For the text-containing cell, return its midpoint in (x, y) coordinate format. 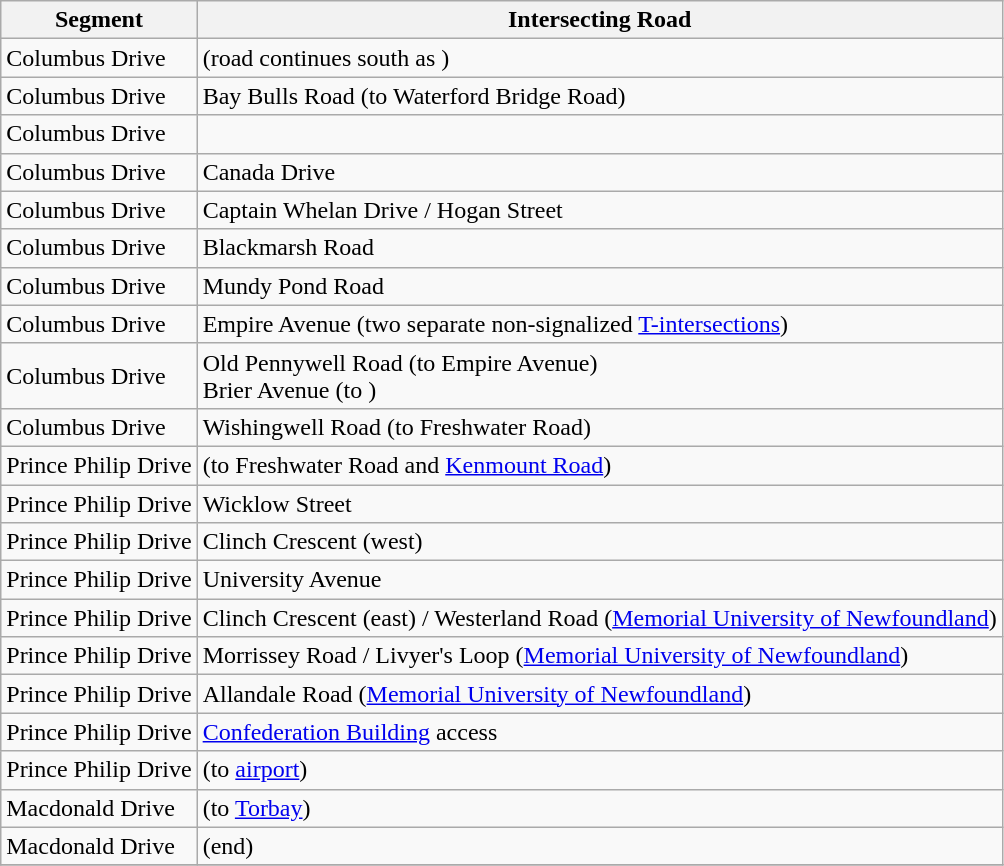
Canada Drive (600, 172)
Captain Whelan Drive / Hogan Street (600, 210)
(to Freshwater Road and Kenmount Road) (600, 465)
Allandale Road (Memorial University of Newfoundland) (600, 694)
Intersecting Road (600, 20)
Clinch Crescent (east) / Westerland Road (Memorial University of Newfoundland) (600, 618)
Mundy Pond Road (600, 286)
Segment (99, 20)
Wicklow Street (600, 503)
(road continues south as ) (600, 58)
(end) (600, 846)
Empire Avenue (two separate non-signalized T-intersections) (600, 324)
Bay Bulls Road (to Waterford Bridge Road) (600, 96)
Confederation Building access (600, 732)
University Avenue (600, 580)
Wishingwell Road (to Freshwater Road) (600, 427)
Clinch Crescent (west) (600, 542)
(to Torbay) (600, 808)
Blackmarsh Road (600, 248)
(to airport) (600, 770)
Old Pennywell Road (to Empire Avenue)Brier Avenue (to ) (600, 376)
Morrissey Road / Livyer's Loop (Memorial University of Newfoundland) (600, 656)
